Identify which cell holds the provided text, then report its (x, y) central coordinate. 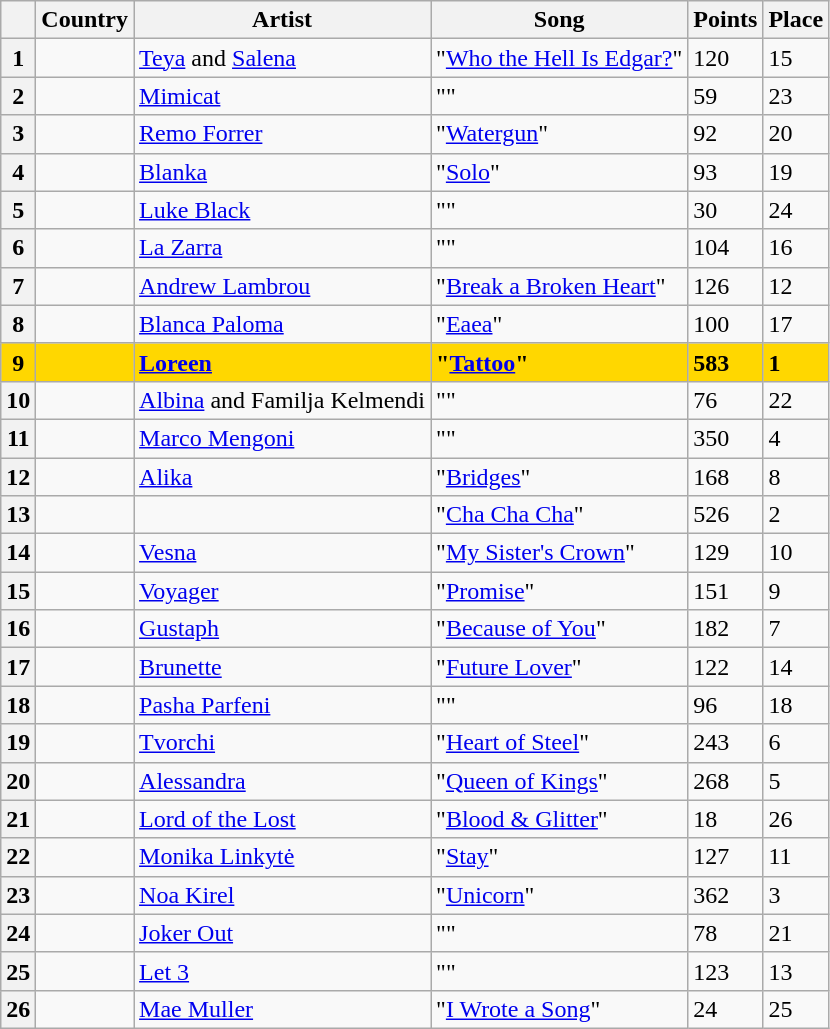
243 (726, 743)
96 (726, 705)
Mimicat (282, 96)
"I Wrote a Song" (560, 1009)
151 (726, 591)
Brunette (282, 667)
Gustaph (282, 629)
Joker Out (282, 933)
Blanca Paloma (282, 324)
350 (726, 438)
104 (726, 248)
Voyager (282, 591)
"Queen of Kings" (560, 781)
Alika (282, 477)
127 (726, 857)
Albina and Familja Kelmendi (282, 400)
"Heart of Steel" (560, 743)
Alessandra (282, 781)
Song (560, 20)
"Blood & Glitter" (560, 819)
76 (726, 400)
Noa Kirel (282, 895)
Let 3 (282, 971)
"Watergun" (560, 134)
168 (726, 477)
"Solo" (560, 172)
93 (726, 172)
78 (726, 933)
126 (726, 286)
526 (726, 515)
Vesna (282, 553)
Marco Mengoni (282, 438)
"My Sister's Crown" (560, 553)
120 (726, 58)
La Zarra (282, 248)
Remo Forrer (282, 134)
Monika Linkytė (282, 857)
"Tattoo" (560, 362)
Tvorchi (282, 743)
Teya and Salena (282, 58)
92 (726, 134)
"Eaea" (560, 324)
Lord of the Lost (282, 819)
Loreen (282, 362)
"Bridges" (560, 477)
Blanka (282, 172)
30 (726, 210)
Points (726, 20)
"Because of You" (560, 629)
Andrew Lambrou (282, 286)
"Who the Hell Is Edgar?" (560, 58)
Mae Muller (282, 1009)
583 (726, 362)
"Break a Broken Heart" (560, 286)
"Stay" (560, 857)
59 (726, 96)
Luke Black (282, 210)
Pasha Parfeni (282, 705)
122 (726, 667)
"Unicorn" (560, 895)
129 (726, 553)
123 (726, 971)
Artist (282, 20)
100 (726, 324)
"Cha Cha Cha" (560, 515)
"Future Lover" (560, 667)
182 (726, 629)
Place (796, 20)
"Promise" (560, 591)
268 (726, 781)
362 (726, 895)
Country (85, 20)
